Return [X, Y] of the center of cell containing provided text 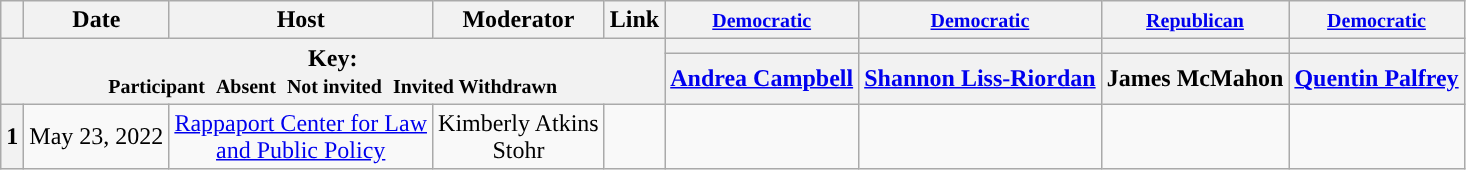
Quentin Palfrey [1376, 78]
1 [12, 136]
Kimberly AtkinsStohr [519, 136]
Rappaport Center for Lawand Public Policy [301, 136]
Link [634, 20]
Republican [1195, 20]
Andrea Campbell [762, 78]
Key: Participant Absent Not invited Invited Withdrawn [333, 72]
Moderator [519, 20]
James McMahon [1195, 78]
Host [301, 20]
Shannon Liss-Riordan [980, 78]
May 23, 2022 [96, 136]
Date [96, 20]
